Capture the cell that displays the provided text and extract its (x, y) central coordinate. 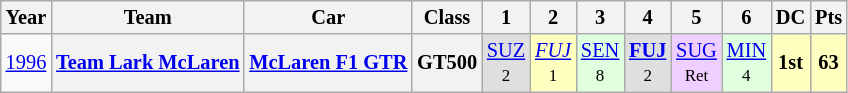
Year (26, 17)
SUZ2 (506, 63)
3 (600, 17)
FUJ1 (553, 63)
4 (648, 17)
Team (148, 17)
1st (790, 63)
Class (447, 17)
2 (553, 17)
MIN4 (746, 63)
GT500 (447, 63)
McLaren F1 GTR (328, 63)
Pts (828, 17)
1996 (26, 63)
SEN8 (600, 63)
5 (696, 17)
Team Lark McLaren (148, 63)
FUJ2 (648, 63)
Car (328, 17)
DC (790, 17)
SUGRet (696, 63)
1 (506, 17)
63 (828, 63)
6 (746, 17)
